Return the (X, Y) coordinate for the center point of the cell that contains the specified text.  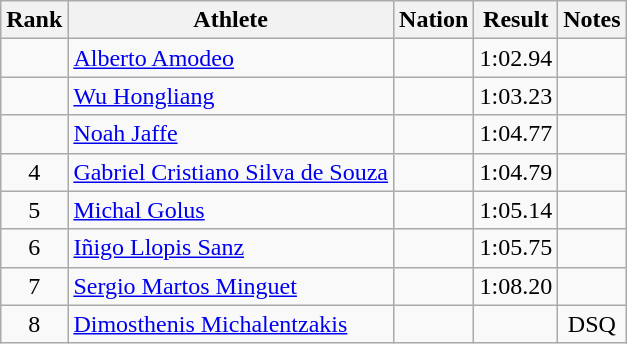
1:05.75 (516, 248)
Athlete (231, 20)
8 (34, 324)
5 (34, 210)
Alberto Amodeo (231, 58)
Gabriel Cristiano Silva de Souza (231, 172)
Wu Hongliang (231, 96)
Result (516, 20)
Nation (434, 20)
6 (34, 248)
Rank (34, 20)
7 (34, 286)
Michal Golus (231, 210)
4 (34, 172)
1:03.23 (516, 96)
Dimosthenis Michalentzakis (231, 324)
1:05.14 (516, 210)
1:02.94 (516, 58)
1:08.20 (516, 286)
1:04.79 (516, 172)
Noah Jaffe (231, 134)
DSQ (592, 324)
Sergio Martos Minguet (231, 286)
1:04.77 (516, 134)
Notes (592, 20)
Iñigo Llopis Sanz (231, 248)
